Find where the given text appears and provide that cell's center as [X, Y] coordinate. 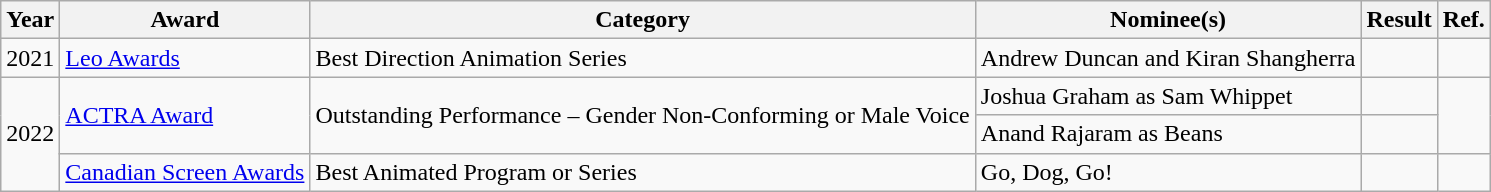
Outstanding Performance – Gender Non-Conforming or Male Voice [642, 115]
2021 [30, 58]
Award [185, 20]
Best Animated Program or Series [642, 172]
2022 [30, 134]
Leo Awards [185, 58]
Year [30, 20]
Result [1399, 20]
Category [642, 20]
Joshua Graham as Sam Whippet [1168, 96]
Canadian Screen Awards [185, 172]
Best Direction Animation Series [642, 58]
Andrew Duncan and Kiran Shangherra [1168, 58]
ACTRA Award [185, 115]
Anand Rajaram as Beans [1168, 134]
Ref. [1464, 20]
Nominee(s) [1168, 20]
Go, Dog, Go! [1168, 172]
